Extract the (X, Y) coordinate from the center of the cell holding the provided text.  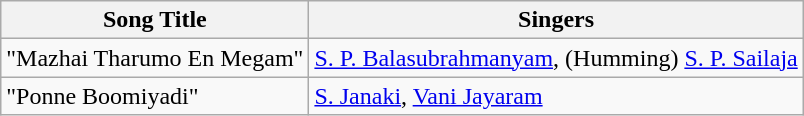
Song Title (155, 20)
S. Janaki, Vani Jayaram (556, 96)
S. P. Balasubrahmanyam, (Humming) S. P. Sailaja (556, 58)
"Ponne Boomiyadi" (155, 96)
Singers (556, 20)
"Mazhai Tharumo En Megam" (155, 58)
